Determine the [x, y] coordinate at the center of the cell enclosing the given text.  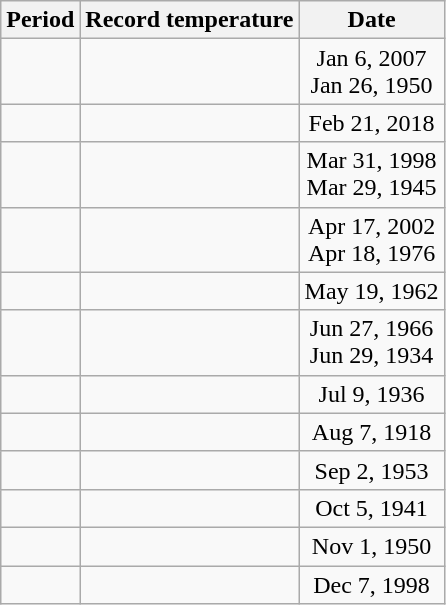
Feb 21, 2018 [372, 123]
Aug 7, 1918 [372, 432]
Jan 6, 2007Jan 26, 1950 [372, 72]
Jun 27, 1966Jun 29, 1934 [372, 342]
Mar 31, 1998Mar 29, 1945 [372, 174]
Date [372, 20]
Nov 1, 1950 [372, 546]
Apr 17, 2002Apr 18, 1976 [372, 240]
Sep 2, 1953 [372, 470]
Record temperature [190, 20]
Dec 7, 1998 [372, 585]
Oct 5, 1941 [372, 508]
May 19, 1962 [372, 291]
Period [40, 20]
Jul 9, 1936 [372, 394]
